Extract the [X, Y] coordinate from the center of the cell holding the provided text.  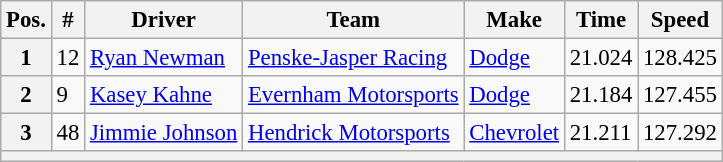
Speed [680, 20]
Chevrolet [514, 133]
21.211 [600, 133]
Pos. [26, 20]
Evernham Motorsports [354, 95]
128.425 [680, 58]
3 [26, 133]
Driver [164, 20]
Jimmie Johnson [164, 133]
Make [514, 20]
Kasey Kahne [164, 95]
2 [26, 95]
Time [600, 20]
Ryan Newman [164, 58]
Hendrick Motorsports [354, 133]
21.024 [600, 58]
Penske-Jasper Racing [354, 58]
9 [68, 95]
12 [68, 58]
1 [26, 58]
48 [68, 133]
Team [354, 20]
127.292 [680, 133]
21.184 [600, 95]
127.455 [680, 95]
# [68, 20]
